Scan for the cell matching the given text and deliver its [x, y] coordinate at center. 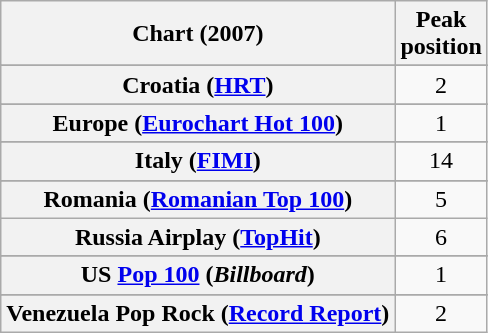
Croatia (HRT) [198, 85]
14 [441, 161]
Russia Airplay (TopHit) [198, 237]
Peakposition [441, 34]
Italy (FIMI) [198, 161]
Romania (Romanian Top 100) [198, 199]
US Pop 100 (Billboard) [198, 275]
6 [441, 237]
Europe (Eurochart Hot 100) [198, 123]
Venezuela Pop Rock (Record Report) [198, 313]
Chart (2007) [198, 34]
5 [441, 199]
